Locate the cell with the specified text and output its [x, y] center coordinate. 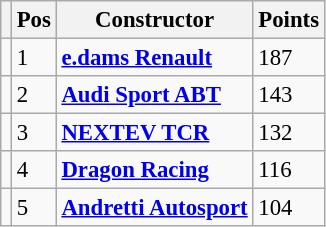
Andretti Autosport [154, 208]
e.dams Renault [154, 58]
1 [34, 58]
Points [288, 20]
Pos [34, 20]
2 [34, 95]
5 [34, 208]
116 [288, 170]
143 [288, 95]
Dragon Racing [154, 170]
187 [288, 58]
NEXTEV TCR [154, 133]
4 [34, 170]
Constructor [154, 20]
132 [288, 133]
3 [34, 133]
104 [288, 208]
Audi Sport ABT [154, 95]
